Locate the cell with the specified text and output its [X, Y] center coordinate. 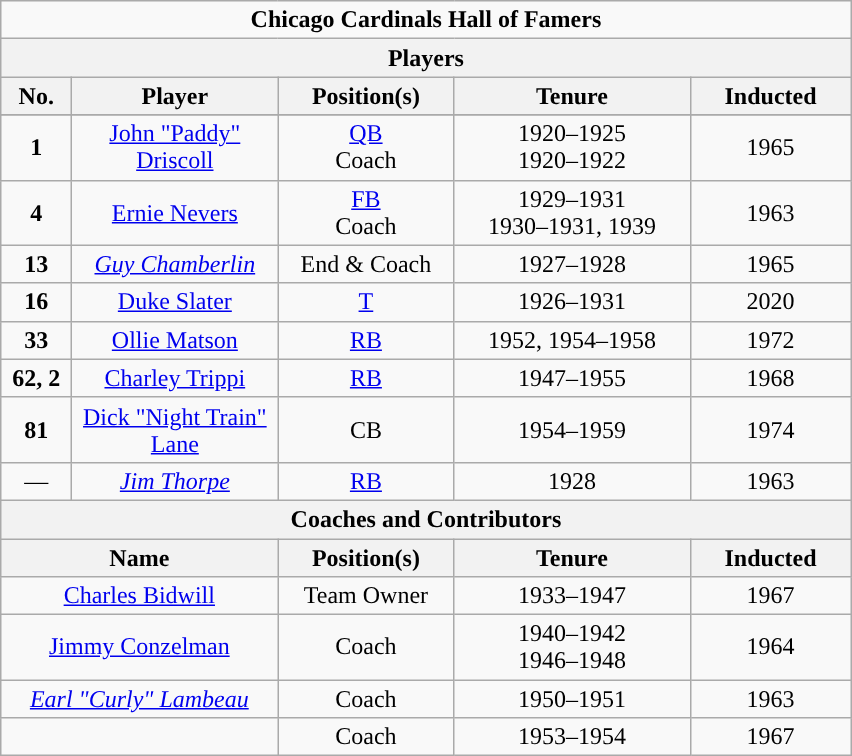
1927–1928 [572, 264]
1974 [770, 430]
1933–1947 [572, 596]
1953–1954 [572, 737]
Players [426, 58]
1929–19311930–1931, 1939 [572, 212]
1 [36, 148]
Chicago Cardinals Hall of Famers [426, 20]
Name [140, 557]
CB [366, 430]
Ollie Matson [175, 340]
1947–1955 [572, 378]
33 [36, 340]
Jim Thorpe [175, 481]
1964 [770, 648]
No. [36, 96]
QBCoach [366, 148]
1920–19251920–1922 [572, 148]
1928 [572, 481]
FBCoach [366, 212]
1968 [770, 378]
Guy Chamberlin [175, 264]
1972 [770, 340]
Charles Bidwill [140, 596]
Jimmy Conzelman [140, 648]
4 [36, 212]
81 [36, 430]
1940–19421946–1948 [572, 648]
John "Paddy" Driscoll [175, 148]
T [366, 302]
13 [36, 264]
2020 [770, 302]
— [36, 481]
Duke Slater [175, 302]
Charley Trippi [175, 378]
Coaches and Contributors [426, 519]
1954–1959 [572, 430]
Dick "Night Train" Lane [175, 430]
Ernie Nevers [175, 212]
62, 2 [36, 378]
16 [36, 302]
1952, 1954–1958 [572, 340]
End & Coach [366, 264]
1950–1951 [572, 699]
Earl "Curly" Lambeau [140, 699]
Player [175, 96]
1926–1931 [572, 302]
Team Owner [366, 596]
